From the cell containing the given text, extract its center point as [x, y] coordinate. 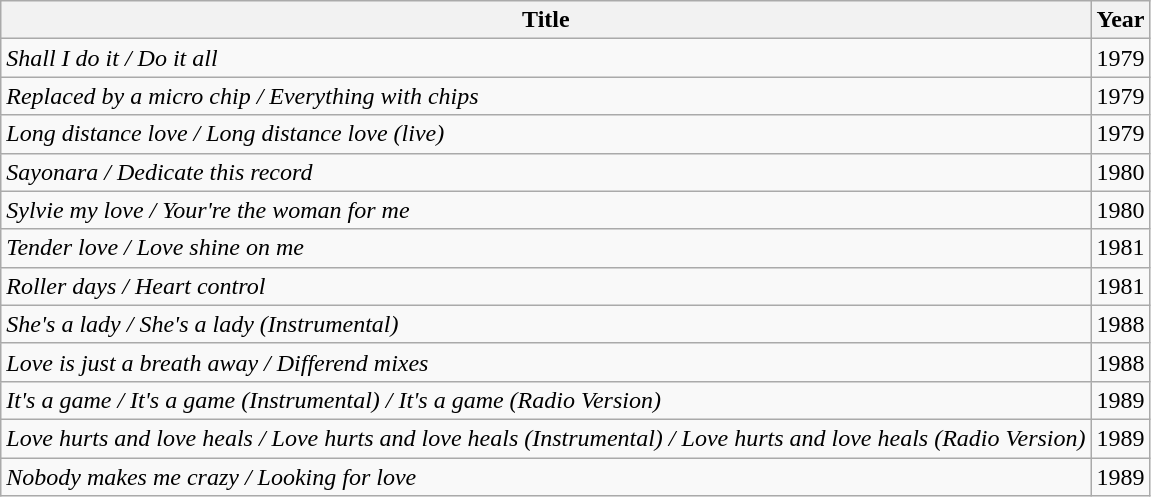
Love hurts and love heals / Love hurts and love heals (Instrumental) / Love hurts and love heals (Radio Version) [546, 438]
Sylvie my love / Your're the woman for me [546, 210]
Long distance love / Long distance love (live) [546, 134]
Sayonara / Dedicate this record [546, 172]
Year [1120, 20]
Roller days / Heart control [546, 286]
Love is just a breath away / Differend mixes [546, 362]
Tender love / Love shine on me [546, 248]
Replaced by a micro chip / Everything with chips [546, 96]
Title [546, 20]
Nobody makes me crazy / Looking for love [546, 477]
It's a game / It's a game (Instrumental) / It's a game (Radio Version) [546, 400]
Shall I do it / Do it all [546, 58]
She's a lady / She's a lady (Instrumental) [546, 324]
